Identify which cell holds the provided text, then report its [X, Y] central coordinate. 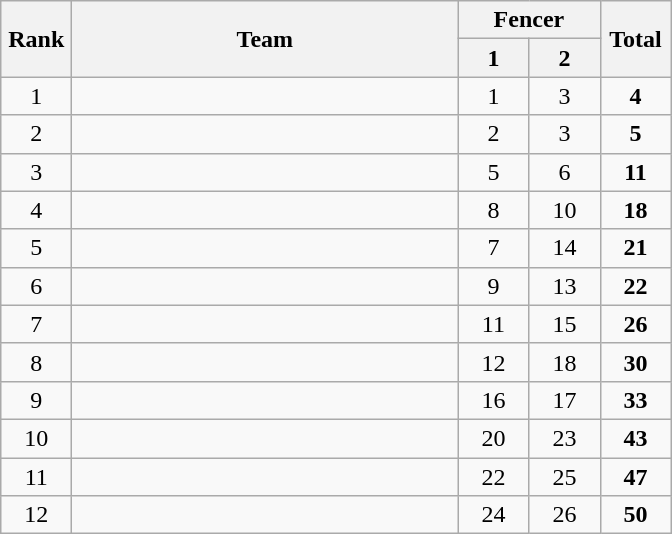
24 [494, 515]
25 [564, 477]
16 [494, 400]
14 [564, 248]
23 [564, 438]
17 [564, 400]
50 [636, 515]
15 [564, 324]
Total [636, 39]
33 [636, 400]
Team [265, 39]
21 [636, 248]
43 [636, 438]
47 [636, 477]
20 [494, 438]
Rank [36, 39]
30 [636, 362]
13 [564, 286]
Fencer [529, 20]
